For the text-containing cell, return its midpoint in (x, y) coordinate format. 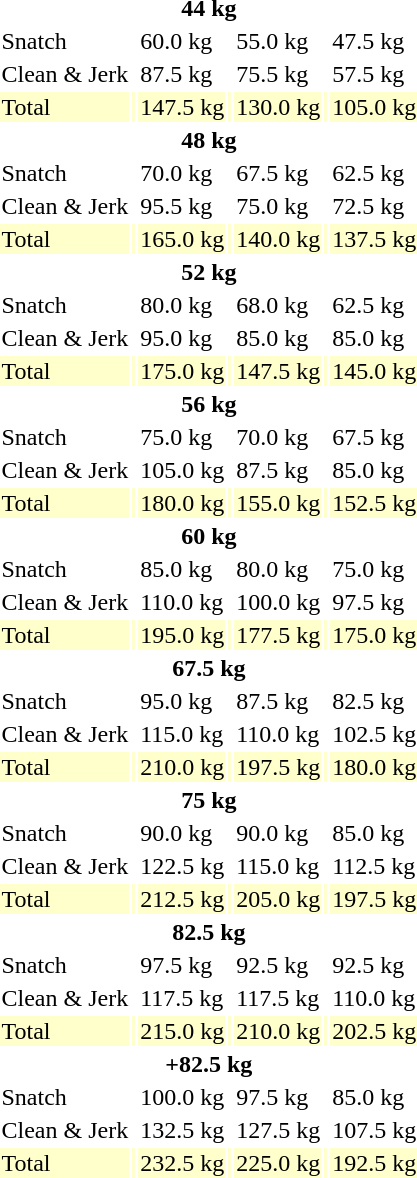
215.0 kg (182, 1031)
232.5 kg (182, 1163)
95.5 kg (182, 206)
197.5 kg (278, 767)
140.0 kg (278, 239)
212.5 kg (182, 899)
60.0 kg (182, 41)
175.0 kg (182, 371)
55.0 kg (278, 41)
122.5 kg (182, 866)
225.0 kg (278, 1163)
68.0 kg (278, 305)
155.0 kg (278, 503)
67.5 kg (278, 173)
127.5 kg (278, 1130)
92.5 kg (278, 965)
205.0 kg (278, 899)
75.5 kg (278, 74)
195.0 kg (182, 635)
180.0 kg (182, 503)
177.5 kg (278, 635)
130.0 kg (278, 107)
165.0 kg (182, 239)
132.5 kg (182, 1130)
105.0 kg (182, 470)
